Extract the (x, y) coordinate from the center of the cell holding the provided text.  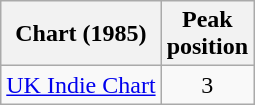
UK Indie Chart (81, 85)
3 (207, 85)
Peakposition (207, 34)
Chart (1985) (81, 34)
